Capture the cell that displays the provided text and extract its (x, y) central coordinate. 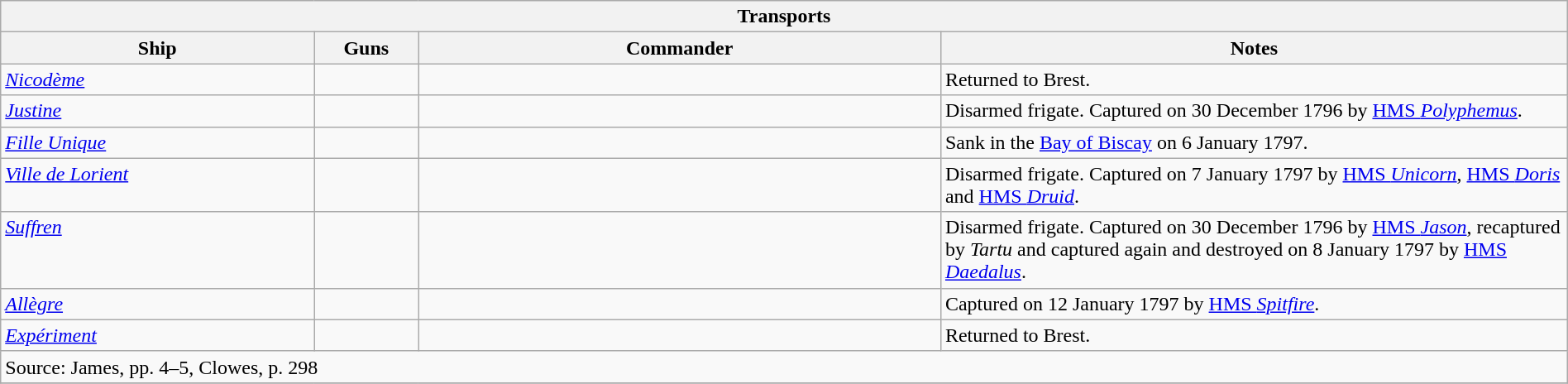
Source: James, pp. 4–5, Clowes, p. 298 (784, 367)
Fille Unique (157, 142)
Disarmed frigate. Captured on 30 December 1796 by HMS Jason, recaptured by Tartu and captured again and destroyed on 8 January 1797 by HMS Daedalus. (1254, 250)
Commander (680, 48)
Disarmed frigate. Captured on 30 December 1796 by HMS Polyphemus. (1254, 111)
Expériment (157, 335)
Transports (784, 17)
Disarmed frigate. Captured on 7 January 1797 by HMS Unicorn, HMS Doris and HMS Druid. (1254, 185)
Notes (1254, 48)
Sank in the Bay of Biscay on 6 January 1797. (1254, 142)
Guns (366, 48)
Ville de Lorient (157, 185)
Justine (157, 111)
Captured on 12 January 1797 by HMS Spitfire. (1254, 304)
Suffren (157, 250)
Allègre (157, 304)
Nicodème (157, 79)
Ship (157, 48)
